Provide the (X, Y) coordinate of the cell's center where the given text is located.  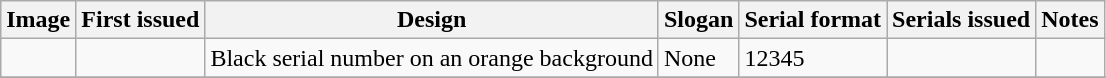
Design (432, 20)
Black serial number on an orange background (432, 58)
Slogan (698, 20)
Image (38, 20)
Serials issued (962, 20)
Notes (1070, 20)
Serial format (813, 20)
First issued (140, 20)
None (698, 58)
12345 (813, 58)
